For the text-containing cell, return its midpoint in (X, Y) coordinate format. 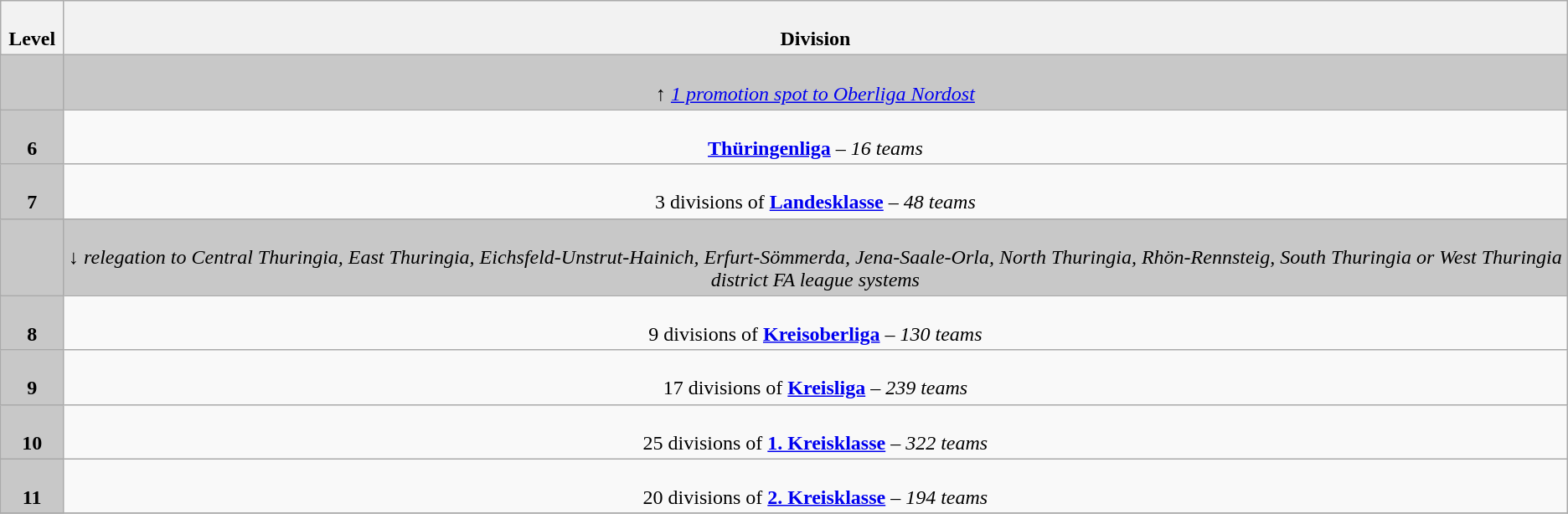
11 (32, 486)
Thüringenliga – 16 teams (816, 137)
3 divisions of Landesklasse – 48 teams (816, 191)
17 divisions of Kreisliga – 239 teams (816, 377)
10 (32, 432)
7 (32, 191)
20 divisions of 2. Kreisklasse – 194 teams (816, 486)
Division (816, 28)
↑ 1 promotion spot to Oberliga Nordost (816, 82)
6 (32, 137)
8 (32, 323)
25 divisions of 1. Kreisklasse – 322 teams (816, 432)
9 (32, 377)
9 divisions of Kreisoberliga – 130 teams (816, 323)
Level (32, 28)
